Scan for the cell matching the given text and deliver its (x, y) coordinate at center. 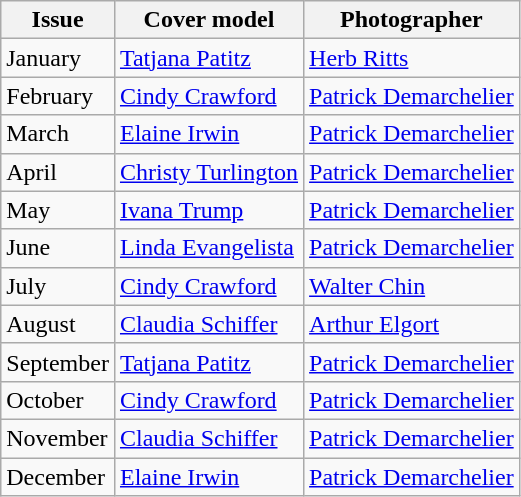
Walter Chin (412, 286)
Ivana Trump (208, 210)
Photographer (412, 20)
April (58, 172)
Arthur Elgort (412, 324)
November (58, 438)
January (58, 58)
Herb Ritts (412, 58)
Cover model (208, 20)
February (58, 96)
October (58, 400)
August (58, 324)
June (58, 248)
March (58, 134)
December (58, 477)
Christy Turlington (208, 172)
May (58, 210)
September (58, 362)
Issue (58, 20)
Linda Evangelista (208, 248)
July (58, 286)
